Locate the cell with the specified text and output its (x, y) center coordinate. 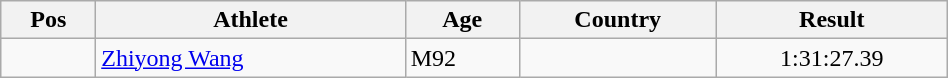
Result (832, 20)
1:31:27.39 (832, 58)
Country (618, 20)
Age (462, 20)
M92 (462, 58)
Pos (48, 20)
Zhiyong Wang (250, 58)
Athlete (250, 20)
